Identify which cell holds the provided text, then report its (x, y) central coordinate. 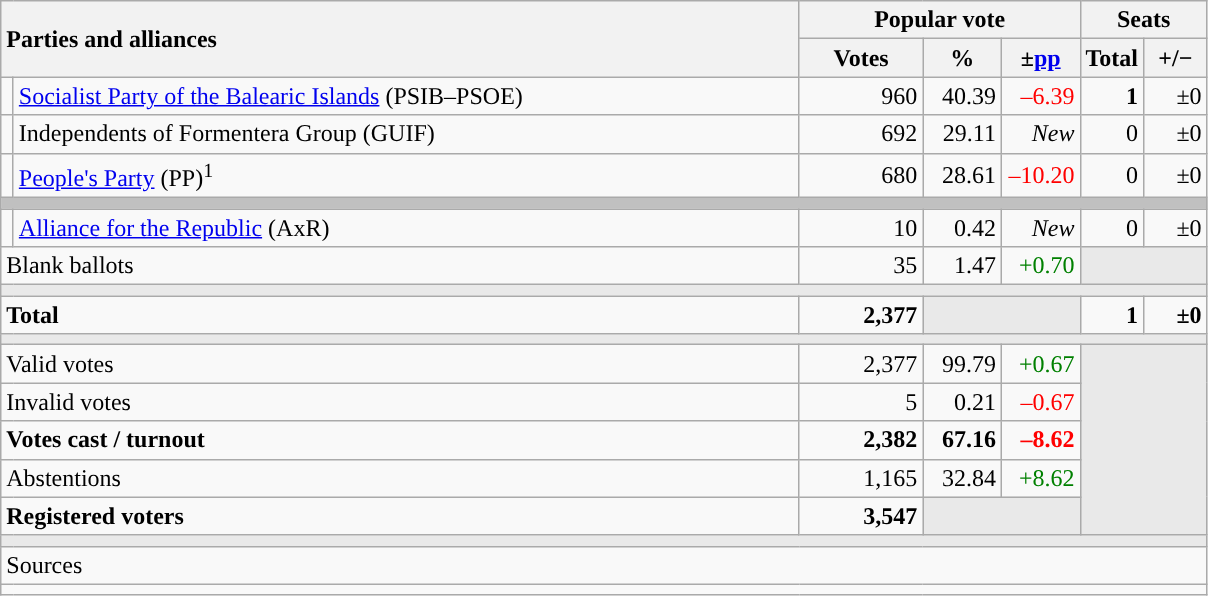
35 (861, 266)
+8.62 (1040, 478)
67.16 (962, 440)
Alliance for the Republic (AxR) (406, 228)
+/− (1176, 58)
5 (861, 402)
Abstentions (400, 478)
680 (861, 176)
Votes cast / turnout (400, 440)
1.47 (962, 266)
1,165 (861, 478)
Popular vote (940, 20)
0.42 (962, 228)
Invalid votes (400, 402)
Valid votes (400, 364)
692 (861, 134)
Parties and alliances (400, 39)
+0.70 (1040, 266)
–6.39 (1040, 96)
Sources (604, 565)
±pp (1040, 58)
–0.67 (1040, 402)
960 (861, 96)
–8.62 (1040, 440)
29.11 (962, 134)
–10.20 (1040, 176)
0.21 (962, 402)
Votes (861, 58)
2,382 (861, 440)
Independents of Formentera Group (GUIF) (406, 134)
Socialist Party of the Balearic Islands (PSIB–PSOE) (406, 96)
3,547 (861, 516)
People's Party (PP)1 (406, 176)
Seats (1144, 20)
% (962, 58)
Blank ballots (400, 266)
99.79 (962, 364)
+0.67 (1040, 364)
28.61 (962, 176)
10 (861, 228)
Registered voters (400, 516)
40.39 (962, 96)
32.84 (962, 478)
